Provide the [X, Y] coordinate of the cell's center where the given text is located.  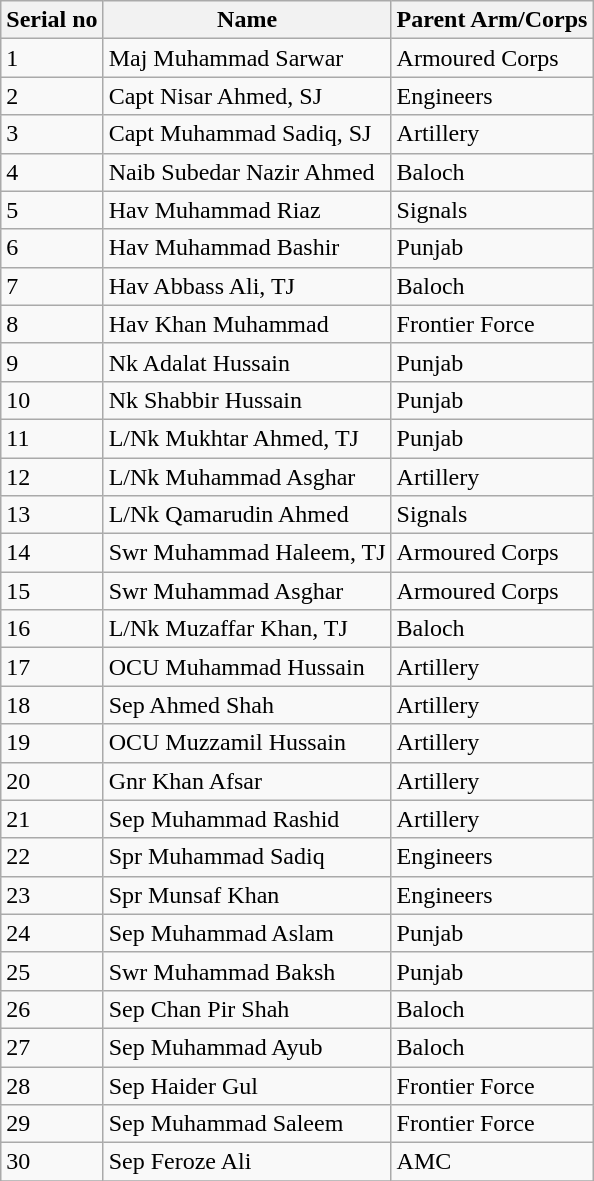
Swr Muhammad Haleem, TJ [247, 553]
Naib Subedar Nazir Ahmed [247, 172]
24 [52, 933]
16 [52, 629]
Sep Muhammad Rashid [247, 819]
Spr Munsaf Khan [247, 895]
Hav Muhammad Riaz [247, 210]
18 [52, 705]
22 [52, 857]
17 [52, 667]
L/Nk Muhammad Asghar [247, 477]
Name [247, 20]
14 [52, 553]
Gnr Khan Afsar [247, 781]
25 [52, 971]
2 [52, 96]
Parent Arm/Corps [492, 20]
Sep Muhammad Ayub [247, 1047]
Capt Nisar Ahmed, SJ [247, 96]
10 [52, 400]
5 [52, 210]
Sep Muhammad Saleem [247, 1124]
Nk Adalat Hussain [247, 362]
OCU Muhammad Hussain [247, 667]
26 [52, 1009]
9 [52, 362]
Spr Muhammad Sadiq [247, 857]
23 [52, 895]
27 [52, 1047]
1 [52, 58]
L/Nk Muzaffar Khan, TJ [247, 629]
Sep Chan Pir Shah [247, 1009]
AMC [492, 1162]
15 [52, 591]
Serial no [52, 20]
Hav Abbass Ali, TJ [247, 286]
6 [52, 248]
Sep Haider Gul [247, 1085]
Hav Muhammad Bashir [247, 248]
28 [52, 1085]
29 [52, 1124]
Maj Muhammad Sarwar [247, 58]
12 [52, 477]
20 [52, 781]
13 [52, 515]
L/Nk Qamarudin Ahmed [247, 515]
L/Nk Mukhtar Ahmed, TJ [247, 438]
Sep Muhammad Aslam [247, 933]
21 [52, 819]
Sep Feroze Ali [247, 1162]
7 [52, 286]
Swr Muhammad Baksh [247, 971]
OCU Muzzamil Hussain [247, 743]
19 [52, 743]
Sep Ahmed Shah [247, 705]
8 [52, 324]
3 [52, 134]
Swr Muhammad Asghar [247, 591]
11 [52, 438]
30 [52, 1162]
4 [52, 172]
Nk Shabbir Hussain [247, 400]
Capt Muhammad Sadiq, SJ [247, 134]
Hav Khan Muhammad [247, 324]
